Extract the (X, Y) coordinate from the center of the cell holding the provided text.  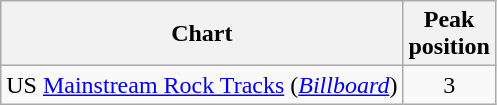
US Mainstream Rock Tracks (Billboard) (202, 85)
Peakposition (449, 34)
3 (449, 85)
Chart (202, 34)
